Search for the cell housing the specified text and yield its [x, y] center coordinate. 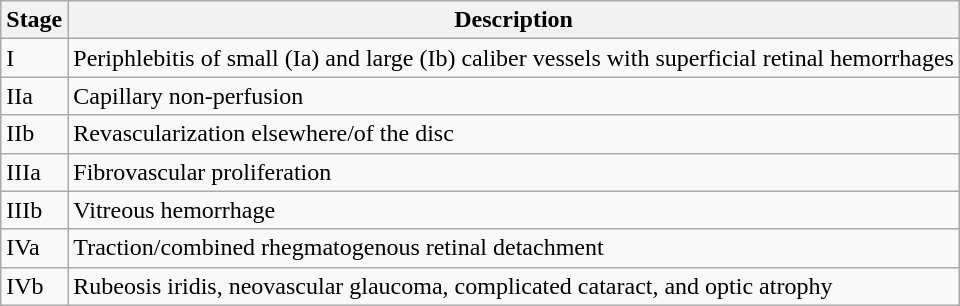
Capillary non-perfusion [514, 96]
Traction/combined rhegmatogenous retinal detachment [514, 248]
IVb [34, 286]
IIb [34, 134]
Rubeosis iridis, neovascular glaucoma, complicated cataract, and optic atrophy [514, 286]
Periphlebitis of small (Ia) and large (Ib) caliber vessels with superficial retinal hemorrhages [514, 58]
Revascularization elsewhere/of the disc [514, 134]
I [34, 58]
IIIa [34, 172]
IVa [34, 248]
IIIb [34, 210]
Vitreous hemorrhage [514, 210]
Stage [34, 20]
Fibrovascular proliferation [514, 172]
IIa [34, 96]
Description [514, 20]
